Detect which cell encompasses the target text, then output its [X, Y] center coordinate. 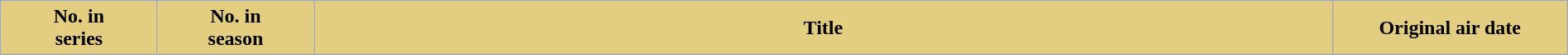
No. inseries [79, 28]
No. inseason [235, 28]
Original air date [1450, 28]
Title [824, 28]
